Search for the cell housing the specified text and yield its (X, Y) center coordinate. 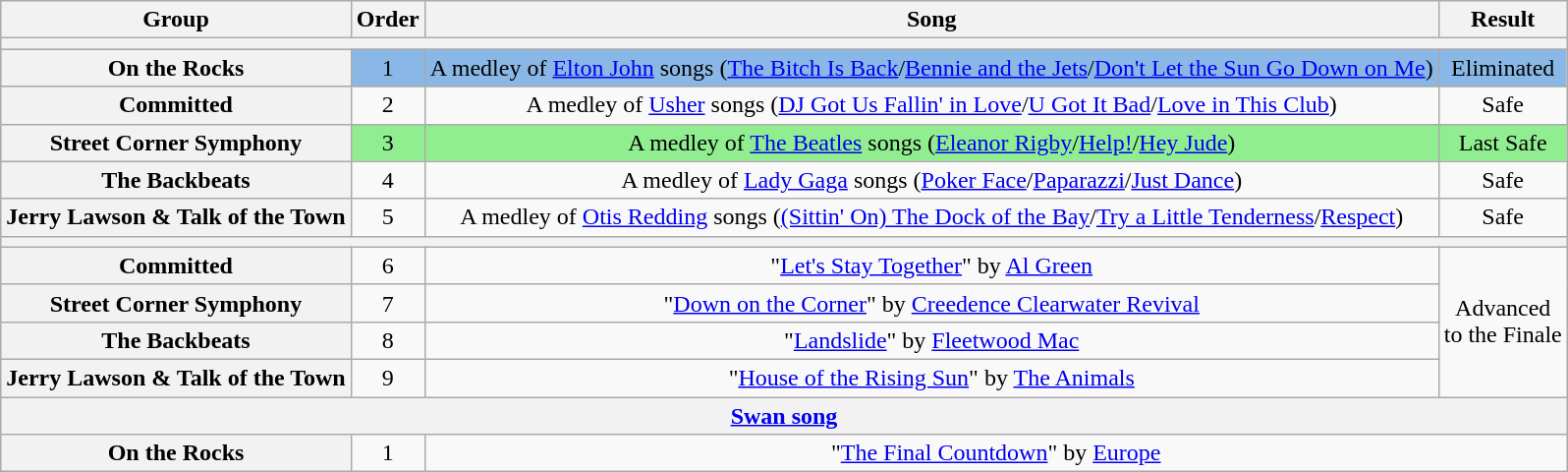
7 (387, 303)
A medley of Elton John songs (The Bitch Is Back/Bennie and the Jets/Don't Let the Sun Go Down on Me) (931, 68)
A medley of Usher songs (DJ Got Us Fallin' in Love/U Got It Bad/Love in This Club) (931, 105)
Eliminated (1503, 68)
2 (387, 105)
Order (387, 20)
Swan song (784, 416)
"Landslide" by Fleetwood Mac (931, 340)
8 (387, 340)
A medley of Lady Gaga songs (Poker Face/Paparazzi/Just Dance) (931, 180)
"House of the Rising Sun" by The Animals (931, 378)
A medley of Otis Redding songs ((Sittin' On) The Dock of the Bay/Try a Little Tenderness/Respect) (931, 217)
Group (176, 20)
Advanced to the Finale (1503, 322)
5 (387, 217)
"Let's Stay Together" by Al Green (931, 265)
A medley of The Beatles songs (Eleanor Rigby/Help!/Hey Jude) (931, 143)
Last Safe (1503, 143)
4 (387, 180)
"The Final Countdown" by Europe (996, 453)
3 (387, 143)
"Down on the Corner" by Creedence Clearwater Revival (931, 303)
9 (387, 378)
Song (931, 20)
6 (387, 265)
Result (1503, 20)
